Extract the [x, y] coordinate from the center of the cell holding the provided text.  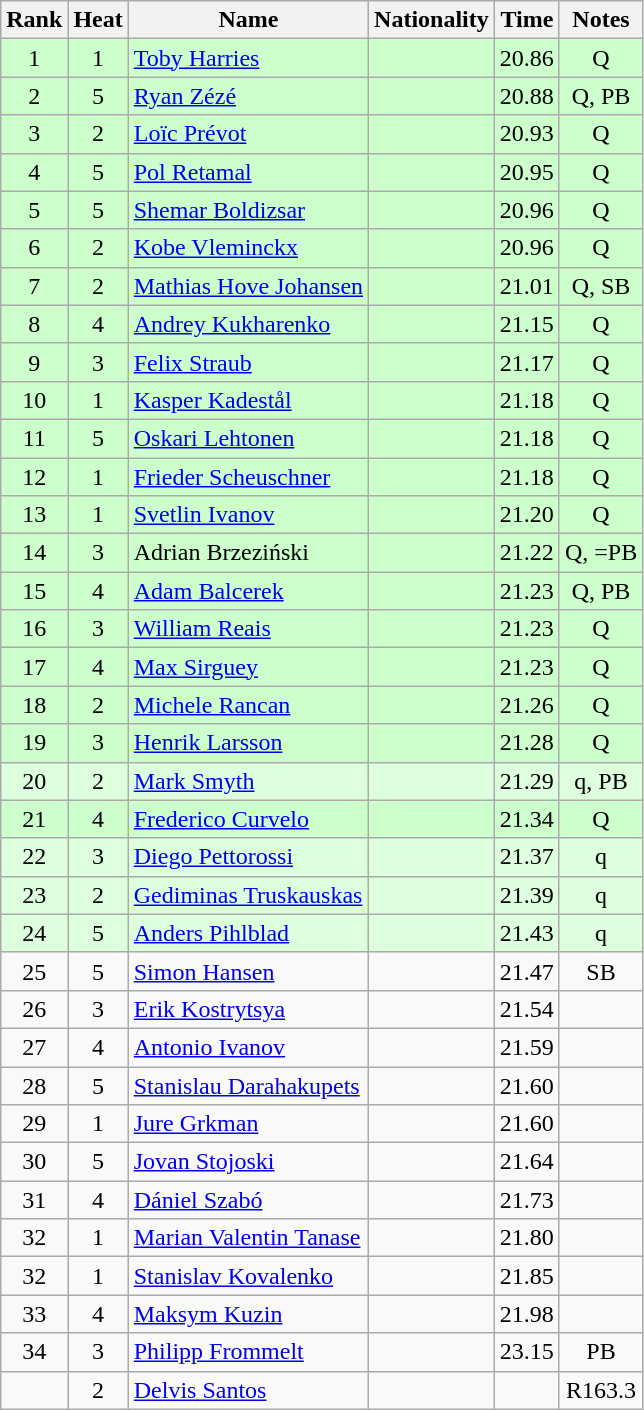
Michele Rancan [248, 705]
SB [600, 971]
14 [34, 553]
21.98 [526, 1314]
Stanislau Darahakupets [248, 1085]
Adrian Brzeziński [248, 553]
13 [34, 515]
Simon Hansen [248, 971]
21.20 [526, 515]
21.37 [526, 857]
20.86 [526, 58]
Philipp Frommelt [248, 1352]
21.28 [526, 743]
20.93 [526, 134]
19 [34, 743]
21.47 [526, 971]
Q, =PB [600, 553]
30 [34, 1162]
Max Sirguey [248, 667]
Henrik Larsson [248, 743]
20 [34, 781]
34 [34, 1352]
16 [34, 629]
Shemar Boldizsar [248, 210]
8 [34, 324]
12 [34, 477]
Nationality [432, 20]
William Reais [248, 629]
Andrey Kukharenko [248, 324]
21.43 [526, 933]
Maksym Kuzin [248, 1314]
18 [34, 705]
q, PB [600, 781]
21.26 [526, 705]
21.17 [526, 362]
11 [34, 438]
Rank [34, 20]
20.88 [526, 96]
33 [34, 1314]
Jovan Stojoski [248, 1162]
Q, SB [600, 286]
Jure Grkman [248, 1124]
21.39 [526, 895]
Delvis Santos [248, 1390]
Erik Kostrytsya [248, 1009]
17 [34, 667]
Pol Retamal [248, 172]
Gediminas Truskauskas [248, 895]
Svetlin Ivanov [248, 515]
20.95 [526, 172]
9 [34, 362]
Stanislav Kovalenko [248, 1276]
21.01 [526, 286]
21 [34, 819]
24 [34, 933]
Marian Valentin Tanase [248, 1238]
Loïc Prévot [248, 134]
Mark Smyth [248, 781]
22 [34, 857]
21.54 [526, 1009]
Kasper Kadestål [248, 400]
Frederico Curvelo [248, 819]
21.85 [526, 1276]
Heat [98, 20]
21.29 [526, 781]
Toby Harries [248, 58]
Notes [600, 20]
21.80 [526, 1238]
21.59 [526, 1047]
25 [34, 971]
28 [34, 1085]
Time [526, 20]
PB [600, 1352]
15 [34, 591]
21.64 [526, 1162]
Name [248, 20]
R163.3 [600, 1390]
Diego Pettorossi [248, 857]
Dániel Szabó [248, 1200]
31 [34, 1200]
Adam Balcerek [248, 591]
6 [34, 248]
23 [34, 895]
21.15 [526, 324]
Felix Straub [248, 362]
Kobe Vleminckx [248, 248]
26 [34, 1009]
Frieder Scheuschner [248, 477]
Anders Pihlblad [248, 933]
Ryan Zézé [248, 96]
21.73 [526, 1200]
Mathias Hove Johansen [248, 286]
27 [34, 1047]
7 [34, 286]
29 [34, 1124]
21.22 [526, 553]
Antonio Ivanov [248, 1047]
Oskari Lehtonen [248, 438]
10 [34, 400]
21.34 [526, 819]
23.15 [526, 1352]
